Identify which cell holds the provided text, then report its [x, y] central coordinate. 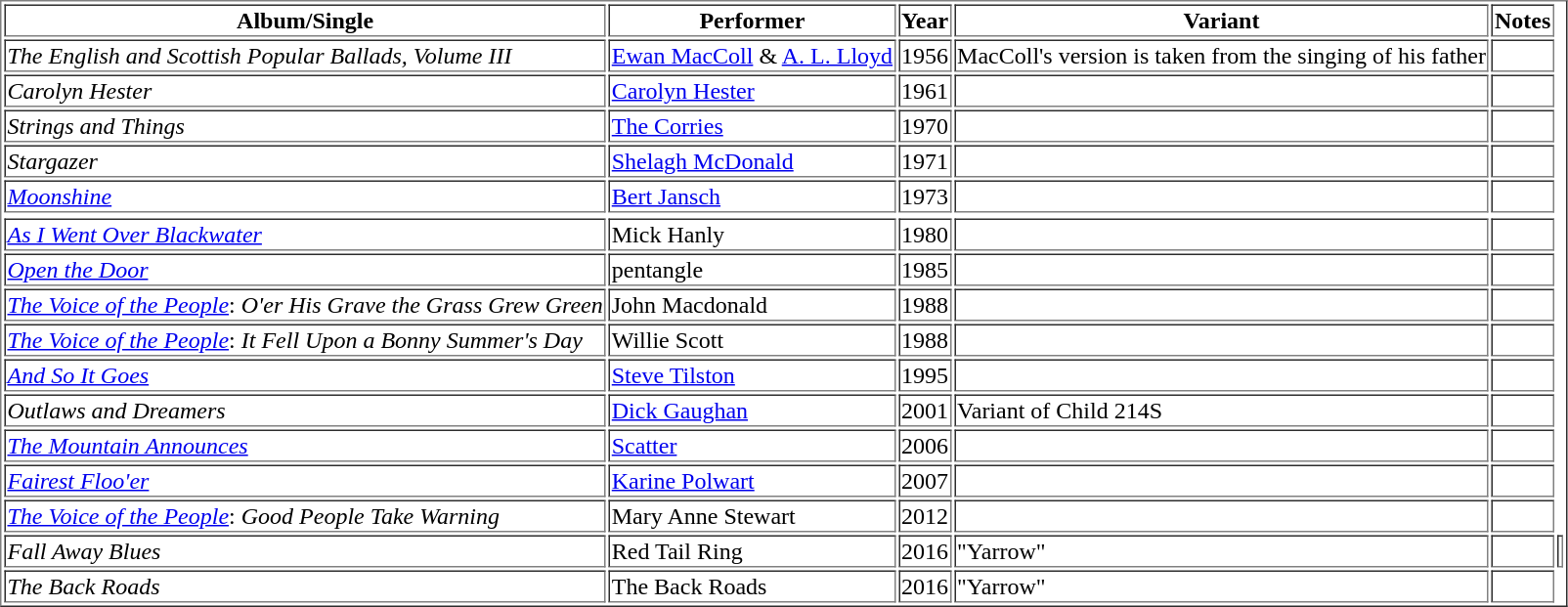
2012 [925, 516]
Strings and Things [305, 125]
Red Tail Ring [753, 551]
The Voice of the People: Good People Take Warning [305, 516]
The Corries [753, 125]
1995 [925, 375]
MacColl's version is taken from the singing of his father [1222, 55]
Mary Anne Stewart [753, 516]
John Macdonald [753, 305]
Fall Away Blues [305, 551]
Performer [753, 20]
Outlaws and Dreamers [305, 411]
And So It Goes [305, 375]
Shelagh McDonald [753, 160]
As I Went Over Blackwater [305, 235]
2006 [925, 446]
1961 [925, 90]
1985 [925, 270]
Mick Hanly [753, 235]
The Mountain Announces [305, 446]
Bert Jansch [753, 195]
Fairest Floo'er [305, 481]
1971 [925, 160]
1980 [925, 235]
Ewan MacColl & A. L. Lloyd [753, 55]
Album/Single [305, 20]
Steve Tilston [753, 375]
2001 [925, 411]
Stargazer [305, 160]
pentangle [753, 270]
The English and Scottish Popular Ballads, Volume III [305, 55]
Year [925, 20]
1956 [925, 55]
Notes [1523, 20]
The Voice of the People: O'er His Grave the Grass Grew Green [305, 305]
Moonshine [305, 195]
Scatter [753, 446]
Open the Door [305, 270]
1970 [925, 125]
2007 [925, 481]
The Voice of the People: It Fell Upon a Bonny Summer's Day [305, 340]
Dick Gaughan [753, 411]
Variant [1222, 20]
Karine Polwart [753, 481]
Willie Scott [753, 340]
1973 [925, 195]
Variant of Child 214S [1222, 411]
